For the text-containing cell, return its midpoint in [x, y] coordinate format. 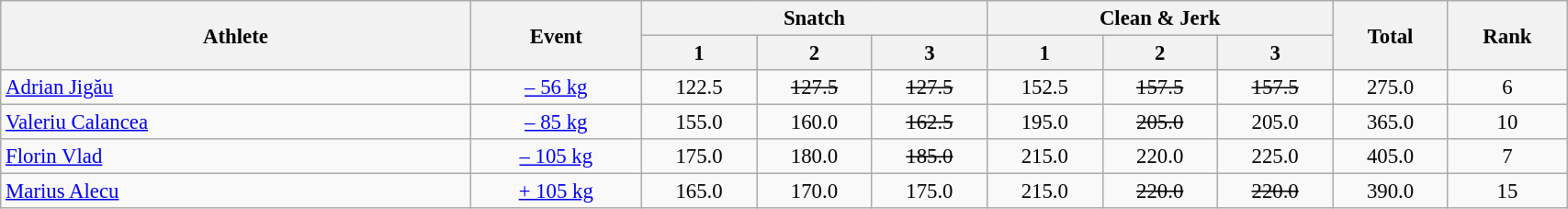
Adrian Jigău [235, 87]
6 [1506, 87]
– 105 kg [556, 157]
405.0 [1391, 157]
365.0 [1391, 122]
152.5 [1045, 87]
225.0 [1275, 157]
7 [1506, 157]
Florin Vlad [235, 157]
165.0 [698, 192]
– 56 kg [556, 87]
185.0 [930, 157]
122.5 [698, 87]
+ 105 kg [556, 192]
15 [1506, 192]
– 85 kg [556, 122]
Marius Alecu [235, 192]
180.0 [814, 157]
Athlete [235, 35]
390.0 [1391, 192]
170.0 [814, 192]
195.0 [1045, 122]
275.0 [1391, 87]
Rank [1506, 35]
Snatch [814, 18]
Event [556, 35]
10 [1506, 122]
Valeriu Calancea [235, 122]
Clean & Jerk [1160, 18]
155.0 [698, 122]
Total [1391, 35]
160.0 [814, 122]
162.5 [930, 122]
